Search for the cell housing the specified text and yield its [x, y] center coordinate. 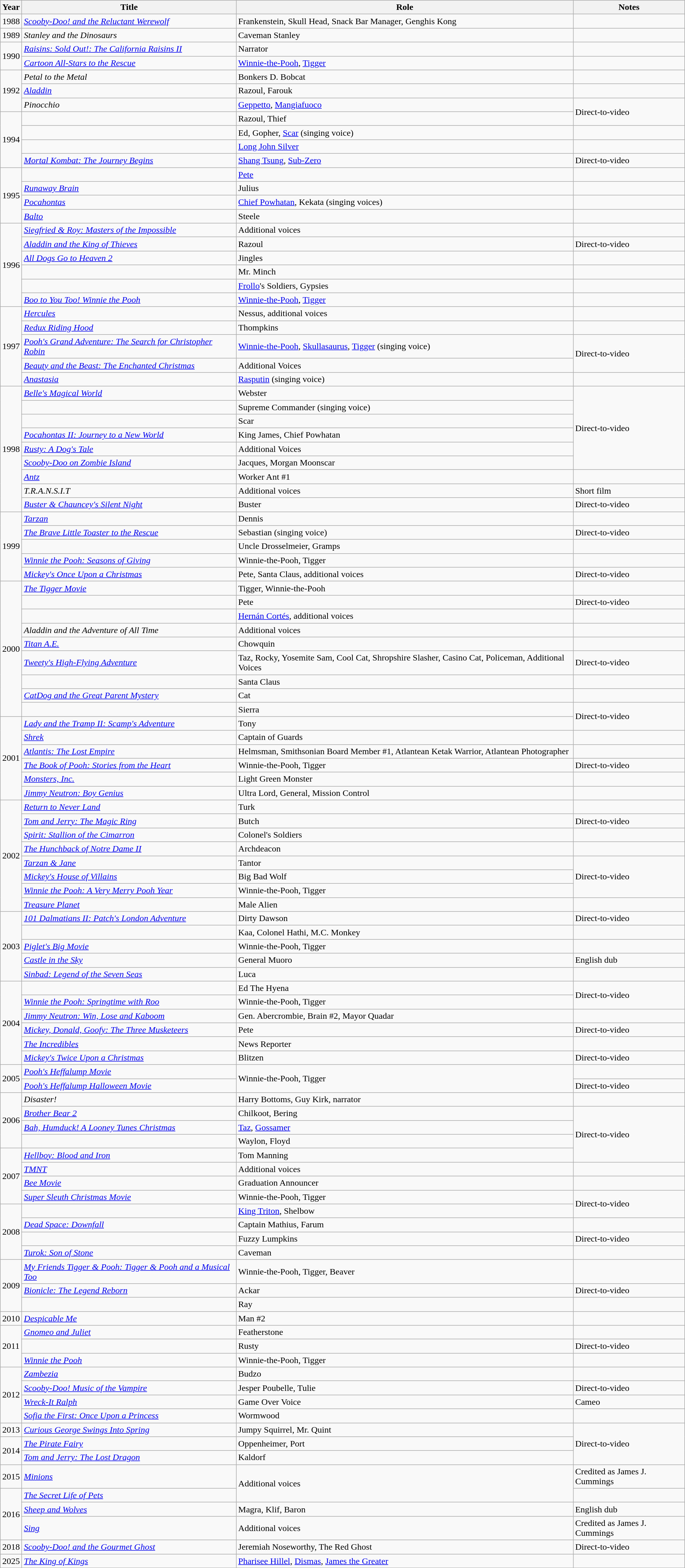
Featherstone [405, 1332]
Hellboy: Blood and Iron [129, 1155]
Chief Powhatan, Kekata (singing voices) [405, 202]
The Pirate Fairy [129, 1444]
Lady and the Tramp II: Scamp's Adventure [129, 723]
Wormwood [405, 1416]
The Secret Life of Pets [129, 1495]
Aladdin [129, 91]
2018 [11, 1547]
Fuzzy Lumpkins [405, 1239]
Pinocchio [129, 105]
Shrek [129, 737]
My Friends Tigger & Pooh: Tigger & Pooh and a Musical Too [129, 1271]
Sofia the First: Once Upon a Princess [129, 1416]
Sinbad: Legend of the Seven Seas [129, 974]
Pooh's Grand Adventure: The Search for Christopher Robin [129, 346]
Frankenstein, Skull Head, Snack Bar Manager, Genghis Kong [405, 21]
Scooby-Doo! Music of the Vampire [129, 1388]
Thompkins [405, 328]
2016 [11, 1514]
1990 [11, 56]
Winnie the Pooh: Seasons of Giving [129, 560]
The Incredibles [129, 1044]
Nessus, additional voices [405, 314]
Scooby-Doo! and the Reluctant Werewolf [129, 21]
Kaldorf [405, 1457]
Siegfried & Roy: Masters of the Impossible [129, 230]
Balto [129, 216]
Raisins: Sold Out!: The California Raisins II [129, 49]
2004 [11, 1023]
Bonkers D. Bobcat [405, 77]
Shang Tsung, Sub-Zero [405, 160]
T.R.A.N.S.I.T [129, 491]
Tarzan [129, 519]
Luca [405, 974]
Tarzan & Jane [129, 862]
Anastasia [129, 379]
Dennis [405, 519]
Despicable Me [129, 1318]
Uncle Drosselmeier, Gramps [405, 546]
Sebastian (singing voice) [405, 532]
Tom and Jerry: The Magic Ring [129, 821]
Oppenheimer, Port [405, 1444]
King James, Chief Powhatan [405, 435]
Razoul, Thief [405, 119]
Tigger, Winnie-the-Pooh [405, 588]
The Hunchback of Notre Dame II [129, 849]
All Dogs Go to Heaven 2 [129, 258]
Cat [405, 696]
Magra, Klif, Baron [405, 1509]
2003 [11, 946]
Spirit: Stallion of the Cimarron [129, 835]
Jesper Poubelle, Tulie [405, 1388]
Colonel's Soldiers [405, 835]
Santa Claus [405, 682]
Mickey's Twice Upon a Christmas [129, 1058]
Helmsman, Smithsonian Board Member #1, Atlantean Ketak Warrior, Atlantean Photographer [405, 751]
Caveman [405, 1253]
Curious George Swings Into Spring [129, 1430]
1996 [11, 265]
Captain Mathius, Farum [405, 1225]
Belle's Magical World [129, 393]
Zambezia [129, 1374]
Castle in the Sky [129, 960]
1997 [11, 346]
Aladdin and the King of Thieves [129, 244]
2014 [11, 1451]
Sheep and Wolves [129, 1509]
Julius [405, 188]
Pharisee Hillel, Dismas, James the Greater [405, 1561]
Long John Silver [405, 146]
Jumpy Squirrel, Mr. Quint [405, 1430]
Scar [405, 421]
Buster [405, 505]
Bionicle: The Legend Reborn [129, 1290]
Mr. Minch [405, 272]
Petal to the Metal [129, 77]
Treasure Planet [129, 905]
Tom and Jerry: The Lost Dragon [129, 1457]
Light Green Monster [405, 779]
1989 [11, 35]
Pooh's Heffalump Halloween Movie [129, 1086]
Atlantis: The Lost Empire [129, 751]
News Reporter [405, 1044]
Geppetto, Mangiafuoco [405, 105]
Minions [129, 1476]
Return to Never Land [129, 807]
Ray [405, 1304]
Bee Movie [129, 1183]
Jimmy Neutron: Boy Genius [129, 793]
Winnie-the-Pooh, Skullasaurus, Tigger (singing voice) [405, 346]
Jimmy Neutron: Win, Lose and Kaboom [129, 1016]
2025 [11, 1561]
Winnie the Pooh: Springtime with Roo [129, 1002]
General Muoro [405, 960]
Jingles [405, 258]
Sierra [405, 710]
Ed, Gopher, Scar (singing voice) [405, 132]
Caveman Stanley [405, 35]
Beauty and the Beast: The Enchanted Christmas [129, 365]
Super Sleuth Christmas Movie [129, 1197]
Scooby-Doo! and the Gourmet Ghost [129, 1547]
1998 [11, 449]
Jacques, Morgan Moonscar [405, 463]
Title [129, 7]
Gen. Abercrombie, Brain #2, Mayor Quadar [405, 1016]
Titan A.E. [129, 644]
Winnie the Pooh [129, 1360]
Piglet's Big Movie [129, 946]
Supreme Commander (singing voice) [405, 407]
Role [405, 7]
Big Bad Wolf [405, 877]
Buster & Chauncey's Silent Night [129, 505]
2012 [11, 1395]
King Triton, Shelbow [405, 1211]
2002 [11, 856]
Tantor [405, 862]
Rusty [405, 1346]
Frollo's Soldiers, Gypsies [405, 286]
Pocahontas II: Journey to a New World [129, 435]
Tony [405, 723]
Man #2 [405, 1318]
Butch [405, 821]
Steele [405, 216]
Disaster! [129, 1100]
Brother Bear 2 [129, 1114]
Razoul [405, 244]
Pete, Santa Claus, additional voices [405, 574]
The Brave Little Toaster to the Rescue [129, 532]
TMNT [129, 1169]
Harry Bottoms, Guy Kirk, narrator [405, 1100]
Blitzen [405, 1058]
Ultra Lord, General, Mission Control [405, 793]
Stanley and the Dinosaurs [129, 35]
Redux Riding Hood [129, 328]
Year [11, 7]
Tweety's High-Flying Adventure [129, 663]
2011 [11, 1346]
The Tigger Movie [129, 588]
Mortal Kombat: The Journey Begins [129, 160]
Game Over Voice [405, 1402]
2007 [11, 1176]
Captain of Guards [405, 737]
2005 [11, 1078]
Winnie the Pooh: A Very Merry Pooh Year [129, 891]
Ackar [405, 1290]
Sing [129, 1528]
Scooby-Doo on Zombie Island [129, 463]
Archdeacon [405, 849]
2009 [11, 1285]
1999 [11, 546]
2006 [11, 1120]
Pocahontas [129, 202]
Narrator [405, 49]
1992 [11, 91]
Bah, Humduck! A Looney Tunes Christmas [129, 1127]
Hercules [129, 314]
Mickey's Once Upon a Christmas [129, 574]
Gnomeo and Juliet [129, 1332]
2015 [11, 1476]
Wreck-It Ralph [129, 1402]
The Book of Pooh: Stories from the Heart [129, 765]
Turok: Son of Stone [129, 1253]
Pooh's Heffalump Movie [129, 1071]
Taz, Rocky, Yosemite Sam, Cool Cat, Shropshire Slasher, Casino Cat, Policeman, Additional Voices [405, 663]
101 Dalmatians II: Patch's London Adventure [129, 918]
Boo to You Too! Winnie the Pooh [129, 300]
Ed The Hyena [405, 988]
Waylon, Floyd [405, 1141]
Short film [629, 491]
Worker Ant #1 [405, 477]
Male Alien [405, 905]
1994 [11, 139]
Chilkoot, Bering [405, 1114]
2013 [11, 1430]
1988 [11, 21]
2008 [11, 1232]
Hernán Cortés, additional voices [405, 616]
Cartoon All-Stars to the Rescue [129, 63]
The King of Kings [129, 1561]
Mickey, Donald, Goofy: The Three Musketeers [129, 1030]
Tom Manning [405, 1155]
Monsters, Inc. [129, 779]
Dead Space: Downfall [129, 1225]
Kaa, Colonel Hathi, M.C. Monkey [405, 932]
Rusty: A Dog's Tale [129, 449]
Razoul, Farouk [405, 91]
1995 [11, 195]
CatDog and the Great Parent Mystery [129, 696]
Runaway Brain [129, 188]
Taz, Gossamer [405, 1127]
Turk [405, 807]
Graduation Announcer [405, 1183]
Budzo [405, 1374]
Chowquin [405, 644]
Cameo [629, 1402]
Notes [629, 7]
Jeremiah Noseworthy, The Red Ghost [405, 1547]
Dirty Dawson [405, 918]
2001 [11, 758]
Webster [405, 393]
Rasputin (singing voice) [405, 379]
2000 [11, 649]
Antz [129, 477]
Winnie-the-Pooh, Tigger, Beaver [405, 1271]
2010 [11, 1318]
Aladdin and the Adventure of All Time [129, 630]
Mickey's House of Villains [129, 877]
